Return the (X, Y) coordinate for the center point of the cell that contains the specified text.  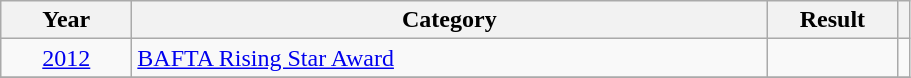
2012 (66, 58)
Year (66, 20)
Result (832, 20)
BAFTA Rising Star Award (450, 58)
Category (450, 20)
